Return the [x, y] coordinate for the center point of the cell that contains the specified text.  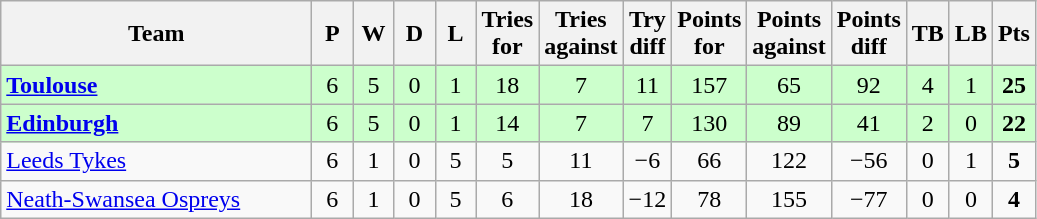
Tries for [508, 34]
P [332, 34]
Neath-Swansea Ospreys [156, 199]
92 [868, 85]
14 [508, 123]
122 [789, 161]
Try diff [648, 34]
Points diff [868, 34]
−6 [648, 161]
TB [928, 34]
155 [789, 199]
25 [1014, 85]
66 [710, 161]
−56 [868, 161]
89 [789, 123]
LB [970, 34]
78 [710, 199]
41 [868, 123]
Leeds Tykes [156, 161]
Team [156, 34]
Tries against [581, 34]
Toulouse [156, 85]
W [374, 34]
2 [928, 123]
−12 [648, 199]
Pts [1014, 34]
130 [710, 123]
−77 [868, 199]
D [414, 34]
Edinburgh [156, 123]
22 [1014, 123]
Points against [789, 34]
157 [710, 85]
L [456, 34]
65 [789, 85]
Points for [710, 34]
